Output the (X, Y) coordinate of the center of the cell containing the given text.  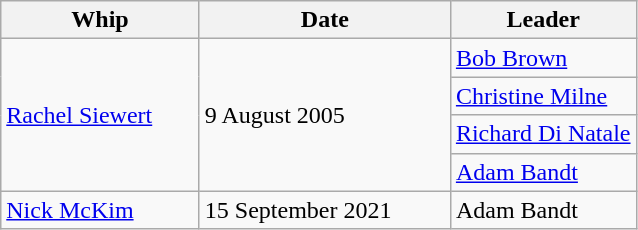
Rachel Siewert (100, 115)
Christine Milne (543, 96)
Richard Di Natale (543, 134)
15 September 2021 (324, 210)
9 August 2005 (324, 115)
Whip (100, 20)
Leader (543, 20)
Date (324, 20)
Nick McKim (100, 210)
Bob Brown (543, 58)
